For the text-containing cell, return its midpoint in (x, y) coordinate format. 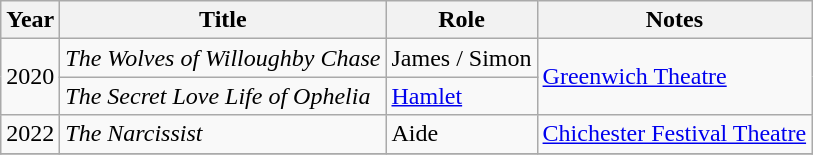
Aide (462, 134)
2020 (30, 77)
The Narcissist (223, 134)
Title (223, 20)
Greenwich Theatre (674, 77)
Notes (674, 20)
James / Simon (462, 58)
Chichester Festival Theatre (674, 134)
Role (462, 20)
2022 (30, 134)
The Secret Love Life of Ophelia (223, 96)
Year (30, 20)
Hamlet (462, 96)
The Wolves of Willoughby Chase (223, 58)
